From the cell containing the given text, extract its center point as (X, Y) coordinate. 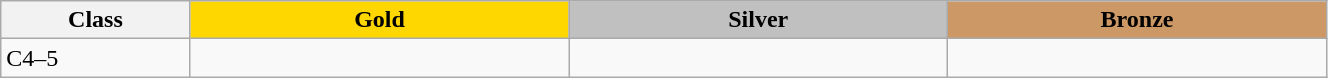
Silver (758, 20)
Bronze (1138, 20)
Class (96, 20)
C4–5 (96, 58)
Gold (380, 20)
